Provide the (x, y) coordinate of the cell's center where the given text is located.  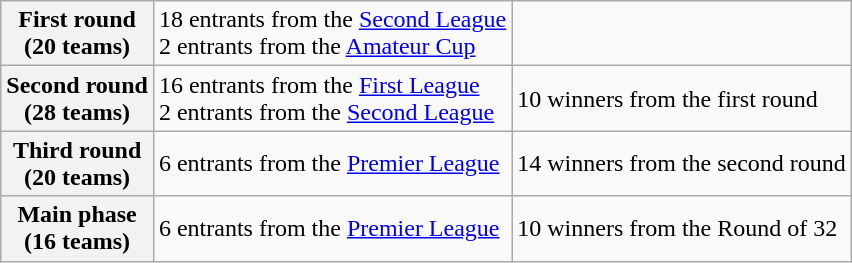
16 entrants from the First League2 entrants from the Second League (332, 98)
First round (20 teams) (78, 34)
18 entrants from the Second League2 entrants from the Amateur Cup (332, 34)
Third round (20 teams) (78, 164)
10 winners from the Round of 32 (682, 228)
14 winners from the second round (682, 164)
Main phase (16 teams) (78, 228)
10 winners from the first round (682, 98)
Second round (28 teams) (78, 98)
